Locate the cell with the specified text and output its (X, Y) center coordinate. 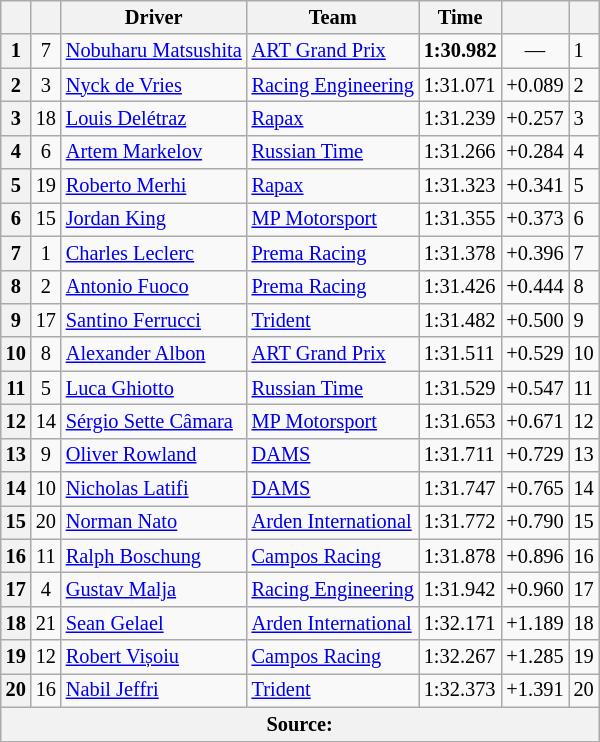
Nicholas Latifi (154, 489)
1:31.772 (460, 522)
21 (46, 623)
1:31.711 (460, 455)
Sérgio Sette Câmara (154, 421)
+0.341 (536, 186)
1:31.878 (460, 556)
1:31.266 (460, 152)
Santino Ferrucci (154, 320)
1:31.511 (460, 354)
— (536, 51)
+0.765 (536, 489)
Oliver Rowland (154, 455)
+0.896 (536, 556)
Driver (154, 17)
1:31.426 (460, 287)
Alexander Albon (154, 354)
Robert Vișoiu (154, 657)
1:31.747 (460, 489)
1:31.529 (460, 388)
1:32.267 (460, 657)
Ralph Boschung (154, 556)
+0.729 (536, 455)
+0.444 (536, 287)
Jordan King (154, 219)
+0.284 (536, 152)
+0.671 (536, 421)
Norman Nato (154, 522)
+0.790 (536, 522)
+0.960 (536, 589)
1:31.482 (460, 320)
Roberto Merhi (154, 186)
Gustav Malja (154, 589)
1:30.982 (460, 51)
Source: (300, 724)
Artem Markelov (154, 152)
1:32.373 (460, 690)
+0.500 (536, 320)
1:31.942 (460, 589)
Louis Delétraz (154, 118)
+1.285 (536, 657)
1:31.653 (460, 421)
1:32.171 (460, 623)
Charles Leclerc (154, 253)
1:31.355 (460, 219)
Nabil Jeffri (154, 690)
1:31.071 (460, 85)
+0.396 (536, 253)
Antonio Fuoco (154, 287)
+1.391 (536, 690)
+0.529 (536, 354)
+1.189 (536, 623)
+0.089 (536, 85)
Sean Gelael (154, 623)
+0.373 (536, 219)
Luca Ghiotto (154, 388)
Nyck de Vries (154, 85)
1:31.239 (460, 118)
Team (333, 17)
Time (460, 17)
+0.547 (536, 388)
Nobuharu Matsushita (154, 51)
1:31.378 (460, 253)
1:31.323 (460, 186)
+0.257 (536, 118)
